Provide the (X, Y) coordinate of the cell's center where the given text is located.  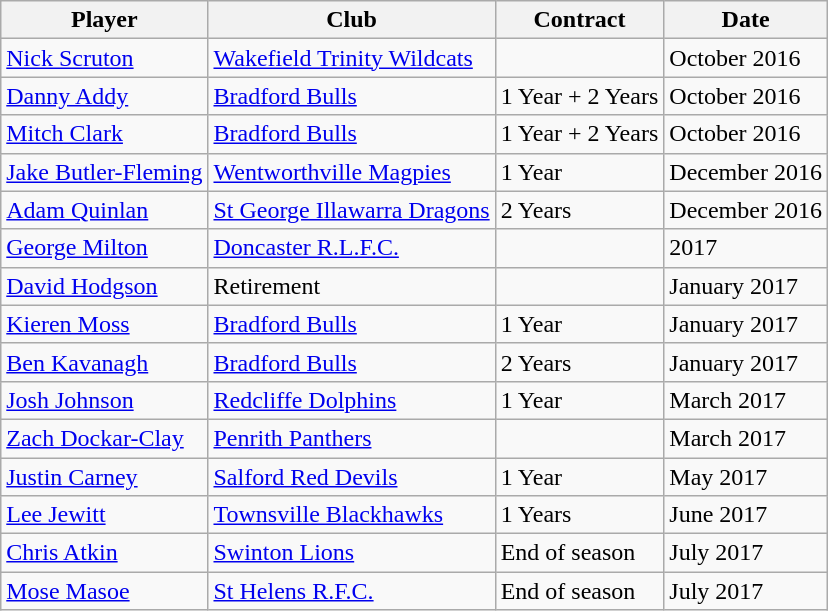
George Milton (104, 248)
Mitch Clark (104, 134)
Lee Jewitt (104, 515)
Contract (580, 20)
Kieren Moss (104, 324)
Adam Quinlan (104, 210)
Ben Kavanagh (104, 362)
Chris Atkin (104, 553)
Josh Johnson (104, 400)
June 2017 (746, 515)
2017 (746, 248)
Zach Dockar-Clay (104, 438)
David Hodgson (104, 286)
Danny Addy (104, 96)
St Helens R.F.C. (352, 591)
Redcliffe Dolphins (352, 400)
Swinton Lions (352, 553)
Mose Masoe (104, 591)
Penrith Panthers (352, 438)
Player (104, 20)
Wentworthville Magpies (352, 172)
Salford Red Devils (352, 477)
Doncaster R.L.F.C. (352, 248)
St George Illawarra Dragons (352, 210)
Date (746, 20)
Club (352, 20)
Nick Scruton (104, 58)
Townsville Blackhawks (352, 515)
Justin Carney (104, 477)
Retirement (352, 286)
Wakefield Trinity Wildcats (352, 58)
May 2017 (746, 477)
Jake Butler-Fleming (104, 172)
1 Years (580, 515)
